Detect which cell encompasses the target text, then output its (x, y) center coordinate. 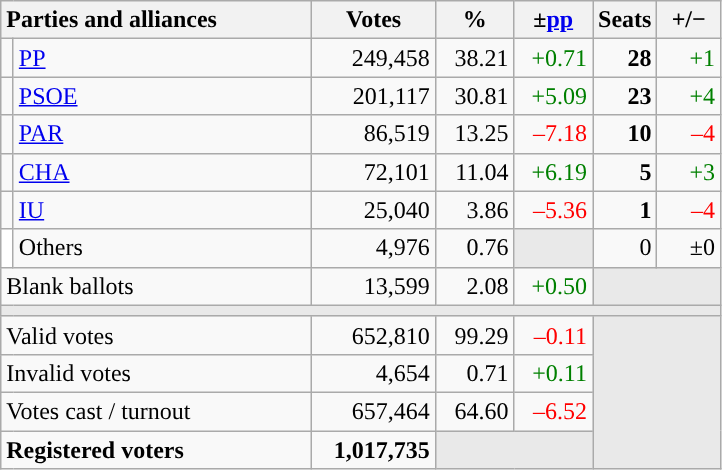
201,117 (374, 96)
PP (162, 58)
CHA (162, 172)
652,810 (374, 335)
Votes cast / turnout (156, 411)
657,464 (374, 411)
–0.11 (554, 335)
10 (624, 134)
Invalid votes (156, 373)
3.86 (474, 210)
28 (624, 58)
+0.71 (554, 58)
Registered voters (156, 449)
64.60 (474, 411)
+5.09 (554, 96)
+1 (689, 58)
4,654 (374, 373)
IU (162, 210)
86,519 (374, 134)
+4 (689, 96)
+/− (689, 20)
0.71 (474, 373)
1 (624, 210)
±pp (554, 20)
25,040 (374, 210)
5 (624, 172)
Parties and alliances (156, 20)
13.25 (474, 134)
99.29 (474, 335)
Seats (624, 20)
+0.11 (554, 373)
–6.52 (554, 411)
Others (162, 248)
38.21 (474, 58)
–5.36 (554, 210)
–7.18 (554, 134)
2.08 (474, 286)
+0.50 (554, 286)
PSOE (162, 96)
Blank ballots (156, 286)
Valid votes (156, 335)
0.76 (474, 248)
PAR (162, 134)
249,458 (374, 58)
30.81 (474, 96)
4,976 (374, 248)
+3 (689, 172)
±0 (689, 248)
72,101 (374, 172)
% (474, 20)
23 (624, 96)
11.04 (474, 172)
Votes (374, 20)
0 (624, 248)
13,599 (374, 286)
1,017,735 (374, 449)
+6.19 (554, 172)
